Pinpoint the cell where the given text exists, returning its (x, y) midpoint coordinate. 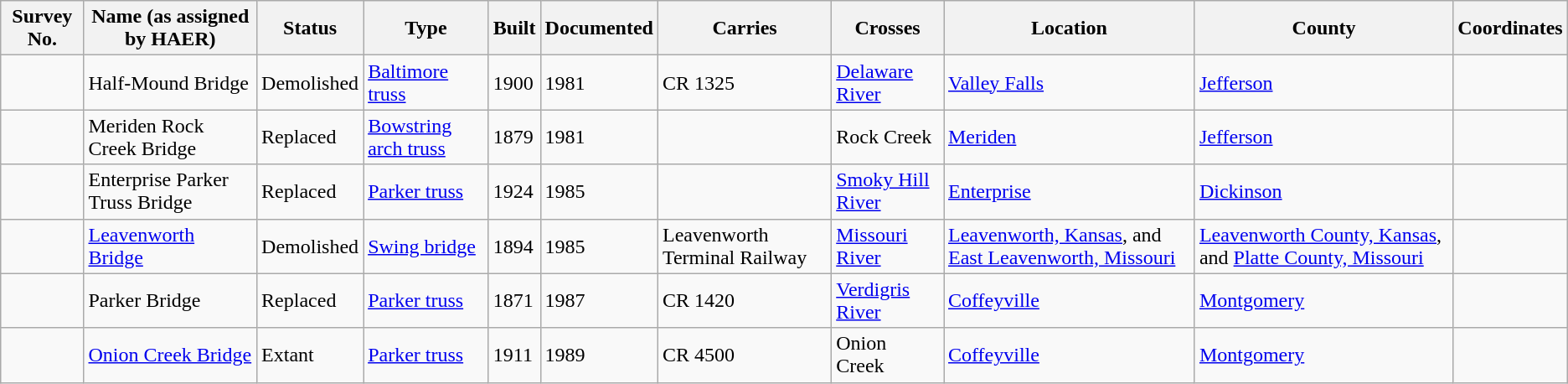
Survey No. (42, 29)
Coordinates (1510, 29)
1989 (599, 355)
Smoky Hill River (888, 191)
Baltimore truss (426, 82)
Delaware River (888, 82)
Dickinson (1323, 191)
CR 1420 (744, 300)
Rock Creek (888, 138)
Valley Falls (1069, 82)
Status (310, 29)
1924 (514, 191)
CR 1325 (744, 82)
Leavenworth County, Kansas, and Platte County, Missouri (1323, 246)
Extant (310, 355)
Parker Bridge (171, 300)
Leavenworth Bridge (171, 246)
Bowstring arch truss (426, 138)
Type (426, 29)
CR 4500 (744, 355)
1911 (514, 355)
Missouri River (888, 246)
Onion Creek (888, 355)
Swing bridge (426, 246)
1987 (599, 300)
Meriden Rock Creek Bridge (171, 138)
1894 (514, 246)
County (1323, 29)
Crosses (888, 29)
Enterprise Parker Truss Bridge (171, 191)
Leavenworth Terminal Railway (744, 246)
Name (as assigned by HAER) (171, 29)
Verdigris River (888, 300)
Onion Creek Bridge (171, 355)
Documented (599, 29)
Carries (744, 29)
1879 (514, 138)
Location (1069, 29)
Meriden (1069, 138)
Built (514, 29)
Half-Mound Bridge (171, 82)
Enterprise (1069, 191)
1871 (514, 300)
1900 (514, 82)
Leavenworth, Kansas, and East Leavenworth, Missouri (1069, 246)
